Return the [X, Y] coordinate for the center point of the cell that contains the specified text.  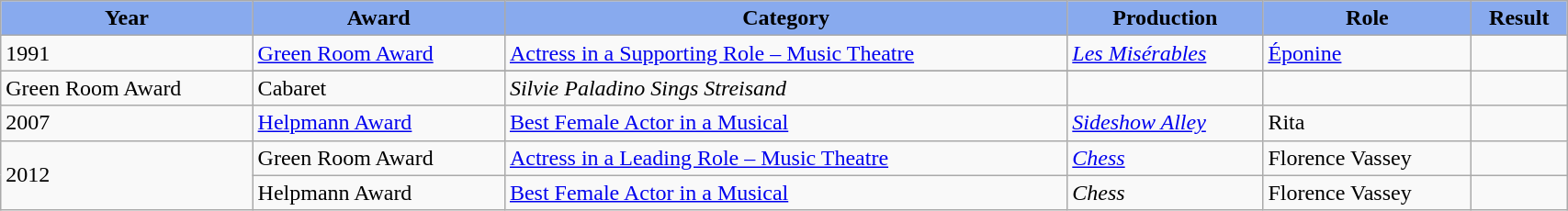
Silvie Paladino Sings Streisand [785, 88]
Award [378, 18]
Category [785, 18]
Role [1367, 18]
2012 [127, 175]
1991 [127, 53]
Sideshow Alley [1165, 123]
Year [127, 18]
Les Misérables [1165, 53]
Actress in a Leading Role – Music Theatre [785, 158]
Cabaret [378, 88]
Result [1519, 18]
Actress in a Supporting Role – Music Theatre [785, 53]
Rita [1367, 123]
Production [1165, 18]
Éponine [1367, 53]
2007 [127, 123]
